Output the [X, Y] coordinate of the center of the cell containing the given text.  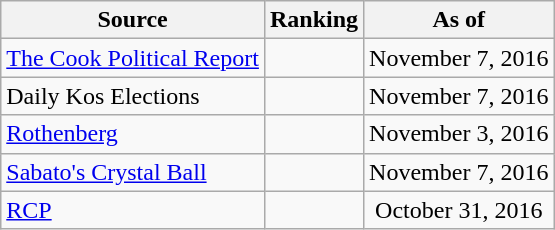
Daily Kos Elections [133, 96]
October 31, 2016 [459, 210]
Ranking [314, 20]
Rothenberg [133, 134]
Source [133, 20]
As of [459, 20]
The Cook Political Report [133, 58]
RCP [133, 210]
November 3, 2016 [459, 134]
Sabato's Crystal Ball [133, 172]
